Locate the cell with the specified text and output its [x, y] center coordinate. 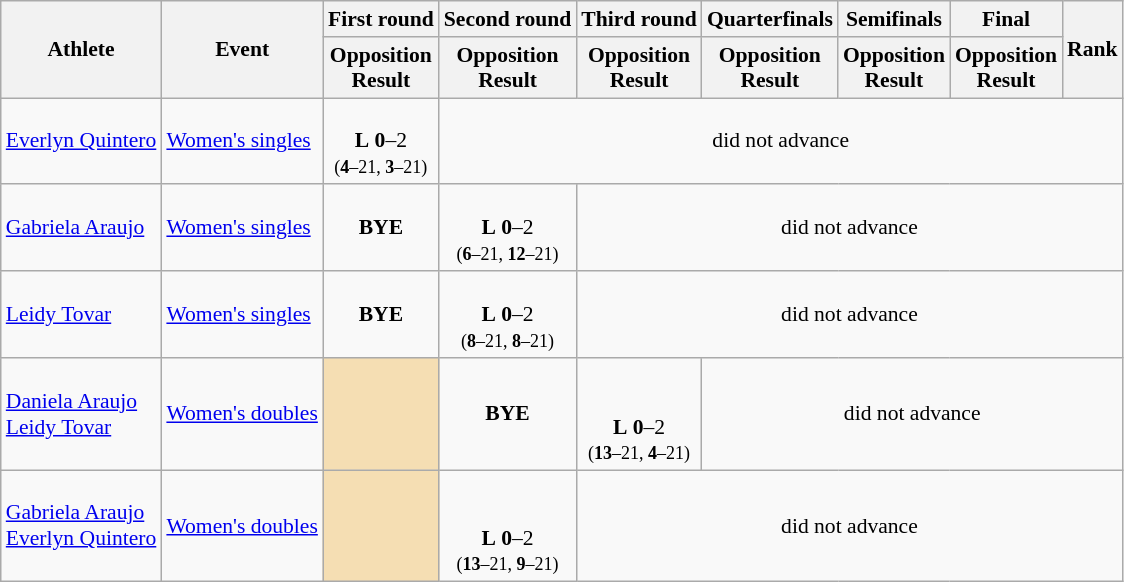
L 0–2(13–21, 4–21) [639, 414]
Event [242, 50]
Daniela AraujoLeidy Tovar [82, 414]
Third round [639, 19]
L 0–2(4–21, 3–21) [381, 142]
Leidy Tovar [82, 314]
L 0–2(6–21, 12–21) [508, 228]
L 0–2(13–21, 9–21) [508, 526]
Final [1006, 19]
Quarterfinals [770, 19]
Everlyn Quintero [82, 142]
Second round [508, 19]
Gabriela AraujoEverlyn Quintero [82, 526]
First round [381, 19]
L 0–2(8–21, 8–21) [508, 314]
Gabriela Araujo [82, 228]
Athlete [82, 50]
Rank [1092, 50]
Semifinals [894, 19]
